Return [x, y] of the center of cell containing provided text 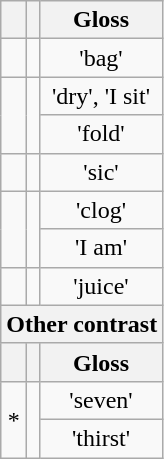
'bag' [100, 58]
'dry', 'I sit' [100, 96]
'fold' [100, 134]
'clog' [100, 210]
* [14, 419]
'juice' [100, 286]
'I am' [100, 248]
Other contrast [82, 324]
'thirst' [100, 438]
'seven' [100, 400]
'sic' [100, 172]
